Pinpoint the cell where the given text exists, returning its [X, Y] midpoint coordinate. 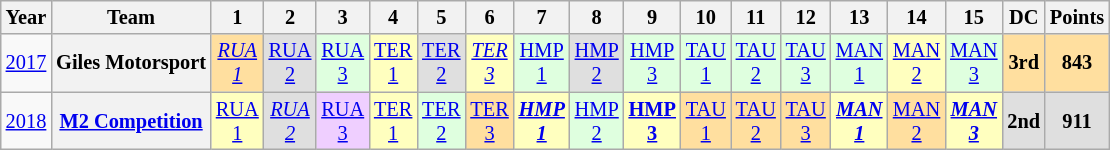
9 [652, 17]
3 [342, 17]
843 [1077, 63]
14 [916, 17]
7 [542, 17]
10 [706, 17]
11 [756, 17]
12 [806, 17]
911 [1077, 121]
3rd [1024, 63]
6 [489, 17]
Giles Motorsport [131, 63]
Points [1077, 17]
DC [1024, 17]
8 [597, 17]
Year [26, 17]
1 [238, 17]
5 [441, 17]
2017 [26, 63]
4 [393, 17]
2 [290, 17]
15 [974, 17]
2nd [1024, 121]
Team [131, 17]
2018 [26, 121]
13 [860, 17]
M2 Competition [131, 121]
